Detect which cell encompasses the target text, then output its (x, y) center coordinate. 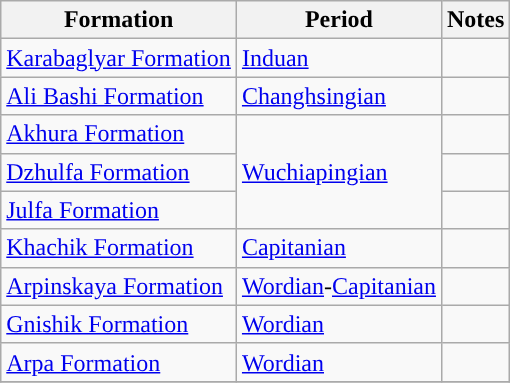
Ali Bashi Formation (119, 96)
Akhura Formation (119, 134)
Dzhulfa Formation (119, 172)
Capitanian (338, 248)
Induan (338, 58)
Karabaglyar Formation (119, 58)
Wuchiapingian (338, 172)
Gnishik Formation (119, 324)
Arpinskaya Formation (119, 286)
Notes (475, 20)
Arpa Formation (119, 362)
Formation (119, 20)
Changhsingian (338, 96)
Khachik Formation (119, 248)
Julfa Formation (119, 210)
Period (338, 20)
Wordian-Capitanian (338, 286)
